Find where the given text appears and provide that cell's center as (X, Y) coordinate. 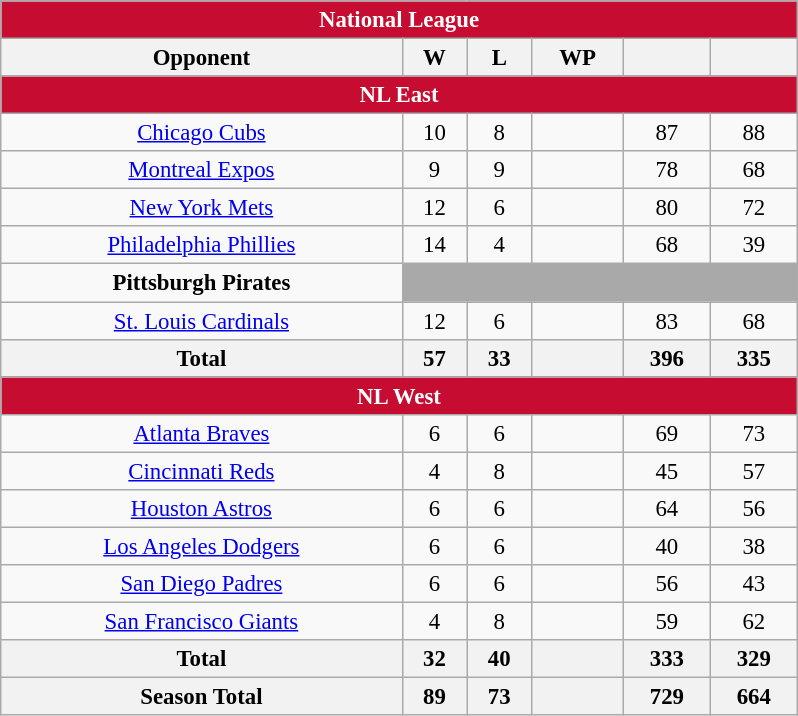
78 (666, 170)
New York Mets (202, 208)
43 (754, 584)
89 (434, 696)
Montreal Expos (202, 170)
Pittsburgh Pirates (202, 283)
59 (666, 621)
Cincinnati Reds (202, 471)
San Francisco Giants (202, 621)
83 (666, 321)
Atlanta Braves (202, 433)
88 (754, 133)
10 (434, 133)
NL East (399, 95)
33 (500, 358)
32 (434, 659)
L (500, 57)
664 (754, 696)
Los Angeles Dodgers (202, 546)
396 (666, 358)
St. Louis Cardinals (202, 321)
39 (754, 245)
729 (666, 696)
14 (434, 245)
San Diego Padres (202, 584)
45 (666, 471)
87 (666, 133)
NL West (399, 396)
WP (578, 57)
National League (399, 20)
Opponent (202, 57)
Chicago Cubs (202, 133)
333 (666, 659)
38 (754, 546)
Houston Astros (202, 508)
80 (666, 208)
62 (754, 621)
Season Total (202, 696)
335 (754, 358)
329 (754, 659)
69 (666, 433)
72 (754, 208)
Philadelphia Phillies (202, 245)
W (434, 57)
64 (666, 508)
